Pinpoint the cell where the given text exists, returning its [X, Y] midpoint coordinate. 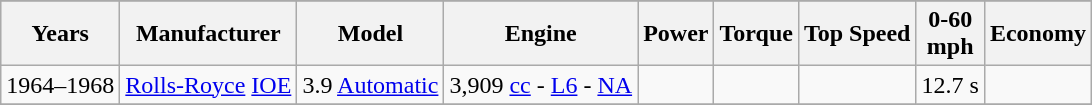
Top Speed [857, 34]
Manufacturer [208, 34]
0-60mph [950, 34]
1964–1968 [60, 85]
12.7 s [950, 85]
Economy [1038, 34]
Years [60, 34]
Model [370, 34]
3,909 cc - L6 - NA [541, 85]
Engine [541, 34]
Torque [756, 34]
Rolls-Royce IOE [208, 85]
Power [676, 34]
3.9 Automatic [370, 85]
